Determine the (X, Y) coordinate at the center of the cell enclosing the given text.  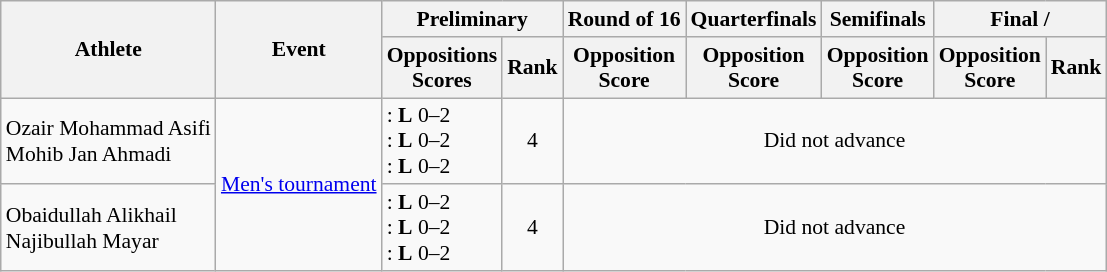
Athlete (108, 50)
Event (299, 50)
Obaidullah AlikhailNajibullah Mayar (108, 228)
Preliminary (472, 19)
Semifinals (878, 19)
Men's tournament (299, 184)
Ozair Mohammad AsifiMohib Jan Ahmadi (108, 142)
Quarterfinals (754, 19)
Round of 16 (624, 19)
OppositionsScores (442, 68)
Final / (1020, 19)
